For the text-containing cell, return its midpoint in [x, y] coordinate format. 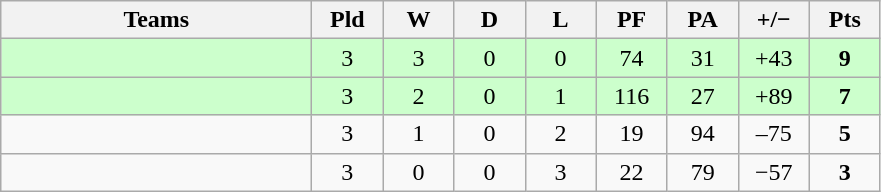
–75 [774, 134]
−57 [774, 172]
31 [702, 58]
74 [632, 58]
Pts [844, 20]
+43 [774, 58]
79 [702, 172]
D [490, 20]
W [418, 20]
94 [702, 134]
L [560, 20]
22 [632, 172]
Teams [156, 20]
27 [702, 96]
+/− [774, 20]
5 [844, 134]
116 [632, 96]
19 [632, 134]
PA [702, 20]
PF [632, 20]
7 [844, 96]
+89 [774, 96]
9 [844, 58]
Pld [348, 20]
